Output the [X, Y] coordinate of the center of the cell containing the given text.  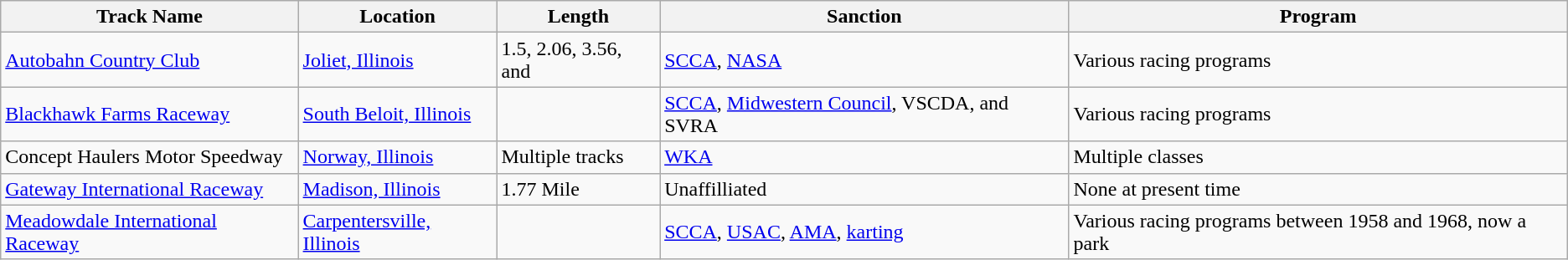
Length [578, 17]
Norway, Illinois [397, 157]
Gateway International Raceway [149, 189]
Carpentersville, Illinois [397, 232]
SCCA, NASA [864, 60]
Meadowdale International Raceway [149, 232]
Joliet, Illinois [397, 60]
Multiple tracks [578, 157]
1.5, 2.06, 3.56, and [578, 60]
Madison, Illinois [397, 189]
Concept Haulers Motor Speedway [149, 157]
Various racing programs between 1958 and 1968, now a park [1318, 232]
South Beloit, Illinois [397, 114]
Track Name [149, 17]
SCCA, USAC, AMA, karting [864, 232]
Unaffilliated [864, 189]
Program [1318, 17]
Autobahn Country Club [149, 60]
None at present time [1318, 189]
Blackhawk Farms Raceway [149, 114]
SCCA, Midwestern Council, VSCDA, and SVRA [864, 114]
Multiple classes [1318, 157]
Location [397, 17]
1.77 Mile [578, 189]
WKA [864, 157]
Sanction [864, 17]
